Capture the cell that displays the provided text and extract its [X, Y] central coordinate. 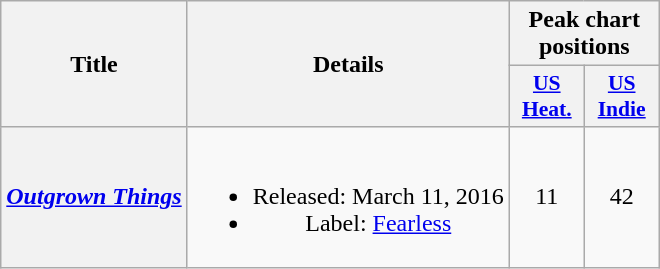
Peak chart positions [584, 34]
Released: March 11, 2016Label: Fearless [348, 197]
42 [622, 197]
11 [546, 197]
USHeat. [546, 96]
Details [348, 64]
Outgrown Things [94, 197]
Title [94, 64]
USIndie [622, 96]
